Find where the given text appears and provide that cell's center as [X, Y] coordinate. 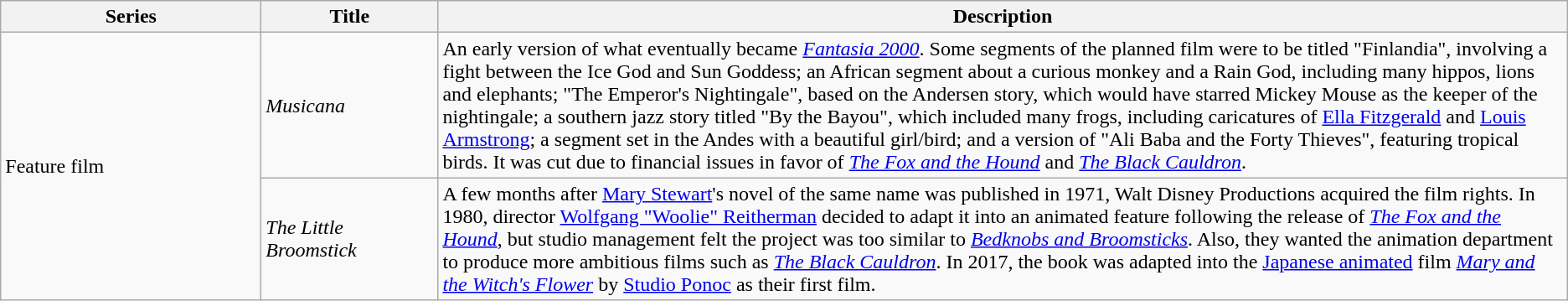
Description [1003, 17]
Feature film [131, 166]
The Little Broomstick [350, 239]
Title [350, 17]
Series [131, 17]
Musicana [350, 106]
